Provide the (X, Y) coordinate of the cell's center where the given text is located.  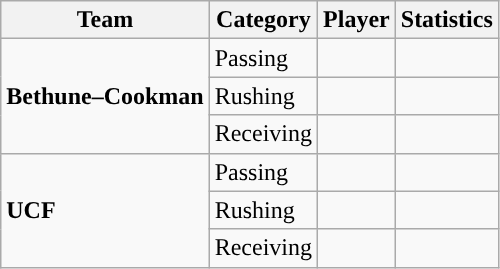
Statistics (446, 20)
Player (357, 20)
Category (263, 20)
Team (105, 20)
UCF (105, 210)
Bethune–Cookman (105, 96)
